Return (X, Y) of the center of cell containing provided text 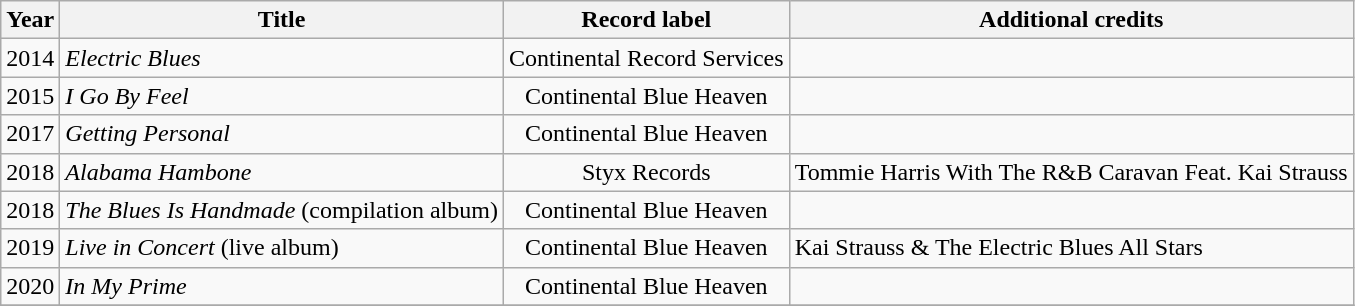
Alabama Hambone (282, 172)
Record label (646, 20)
2020 (30, 286)
I Go By Feel (282, 96)
Title (282, 20)
2014 (30, 58)
Tommie Harris With The R&B Caravan Feat. Kai Strauss (1071, 172)
Live in Concert (live album) (282, 248)
Electric Blues (282, 58)
2017 (30, 134)
2019 (30, 248)
Continental Record Services (646, 58)
Year (30, 20)
In My Prime (282, 286)
Getting Personal (282, 134)
Styx Records (646, 172)
2015 (30, 96)
The Blues Is Handmade (compilation album) (282, 210)
Kai Strauss & The Electric Blues All Stars (1071, 248)
Additional credits (1071, 20)
